Identify which cell holds the provided text, then report its (x, y) central coordinate. 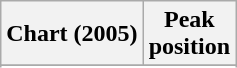
Chart (2005) (72, 34)
Peakposition (189, 34)
